Identify which cell holds the provided text, then report its [x, y] central coordinate. 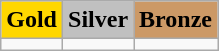
Silver [98, 20]
Gold [32, 20]
Bronze [176, 20]
